Return the (X, Y) coordinate for the center point of the cell that contains the specified text.  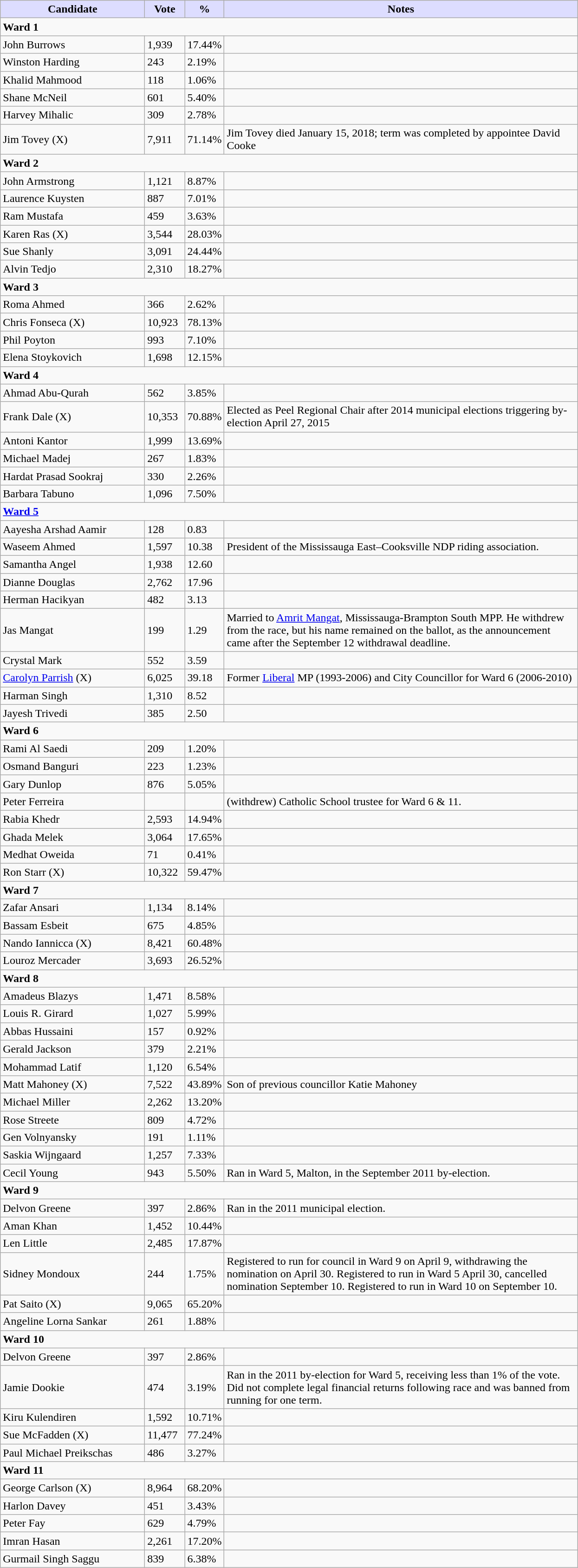
Kiru Kulendiren (72, 1417)
451 (165, 1506)
3.63% (204, 216)
Jas Mangat (72, 630)
Alvin Tedjo (72, 269)
Amadeus Blazys (72, 996)
Antoni Kantor (72, 441)
10,923 (165, 322)
12.15% (204, 358)
17.44% (204, 45)
Carolyn Parrish (X) (72, 678)
Gary Dunlop (72, 784)
385 (165, 713)
1,698 (165, 358)
309 (165, 115)
Roma Ahmed (72, 305)
9,065 (165, 1304)
1,134 (165, 908)
267 (165, 458)
John Burrows (72, 45)
Michael Miller (72, 1102)
5.40% (204, 98)
7.10% (204, 340)
Ahmad Abu-Qurah (72, 393)
39.18 (204, 678)
18.27% (204, 269)
1,121 (165, 181)
474 (165, 1387)
Crystal Mark (72, 660)
2,762 (165, 582)
Son of previous councillor Katie Mahoney (401, 1084)
10.44% (204, 1226)
1,452 (165, 1226)
John Armstrong (72, 181)
629 (165, 1523)
7.01% (204, 198)
Louis R. Girard (72, 1014)
Ran in the 2011 municipal election. (401, 1208)
1,257 (165, 1155)
8.58% (204, 996)
Jim Tovey (X) (72, 139)
17.96 (204, 582)
71 (165, 855)
Abbas Hussaini (72, 1031)
Ward 2 (289, 163)
Mohammad Latif (72, 1067)
5.99% (204, 1014)
876 (165, 784)
Ran in Ward 5, Malton, in the September 2011 by-election. (401, 1173)
Aman Khan (72, 1226)
1,592 (165, 1417)
14.94% (204, 819)
5.05% (204, 784)
482 (165, 600)
1.29 (204, 630)
26.52% (204, 961)
17.20% (204, 1541)
562 (165, 393)
Sidney Mondoux (72, 1274)
2.62% (204, 305)
Chris Fonseca (X) (72, 322)
11,477 (165, 1435)
Rami Al Saedi (72, 748)
Peter Fay (72, 1523)
7.50% (204, 494)
2,485 (165, 1243)
1,999 (165, 441)
Peter Ferreira (72, 801)
0.41% (204, 855)
Vote (165, 9)
Rabia Khedr (72, 819)
2.26% (204, 476)
10,322 (165, 872)
4.72% (204, 1119)
Saskia Wijngaard (72, 1155)
0.83 (204, 529)
8.14% (204, 908)
5.50% (204, 1173)
118 (165, 80)
2.19% (204, 62)
2.21% (204, 1049)
8.87% (204, 181)
6.38% (204, 1559)
Rose Streete (72, 1119)
Winston Harding (72, 62)
% (204, 9)
8,964 (165, 1488)
Paul Michael Preikschas (72, 1453)
Jayesh Trivedi (72, 713)
Laurence Kuysten (72, 198)
1,938 (165, 565)
993 (165, 340)
Former Liberal MP (1993-2006) and City Councillor for Ward 6 (2006-2010) (401, 678)
1.75% (204, 1274)
Frank Dale (X) (72, 417)
Ward 5 (289, 511)
8,421 (165, 943)
379 (165, 1049)
17.65% (204, 837)
(withdrew) Catholic School trustee for Ward 6 & 11. (401, 801)
601 (165, 98)
Ward 11 (289, 1470)
10.38 (204, 547)
7.33% (204, 1155)
Samantha Angel (72, 565)
Ward 8 (289, 978)
Ward 4 (289, 375)
191 (165, 1138)
1.20% (204, 748)
330 (165, 476)
65.20% (204, 1304)
Cecil Young (72, 1173)
3.27% (204, 1453)
1.23% (204, 766)
3,091 (165, 252)
George Carlson (X) (72, 1488)
4.79% (204, 1523)
1,597 (165, 547)
1.06% (204, 80)
Karen Ras (X) (72, 234)
60.48% (204, 943)
1,027 (165, 1014)
Dianne Douglas (72, 582)
Ward 9 (289, 1191)
7,911 (165, 139)
1,310 (165, 696)
68.20% (204, 1488)
Elena Stoykovich (72, 358)
Ron Starr (X) (72, 872)
Ward 6 (289, 731)
244 (165, 1274)
Sue McFadden (X) (72, 1435)
Harvey Mihalic (72, 115)
Notes (401, 9)
2.78% (204, 115)
Phil Poyton (72, 340)
78.13% (204, 322)
3.85% (204, 393)
2,262 (165, 1102)
Osmand Banguri (72, 766)
157 (165, 1031)
1,120 (165, 1067)
Ward 10 (289, 1339)
Waseem Ahmed (72, 547)
3.43% (204, 1506)
243 (165, 62)
1,471 (165, 996)
209 (165, 748)
10,353 (165, 417)
809 (165, 1119)
223 (165, 766)
10.71% (204, 1417)
17.87% (204, 1243)
Candidate (72, 9)
Ghada Melek (72, 837)
13.20% (204, 1102)
Pat Saito (X) (72, 1304)
Jamie Dookie (72, 1387)
Harlon Davey (72, 1506)
71.14% (204, 139)
Herman Hacikyan (72, 600)
28.03% (204, 234)
943 (165, 1173)
2.50 (204, 713)
77.24% (204, 1435)
Angeline Lorna Sankar (72, 1321)
Elected as Peel Regional Chair after 2014 municipal elections triggering by-election April 27, 2015 (401, 417)
887 (165, 198)
Shane McNeil (72, 98)
1,939 (165, 45)
1.11% (204, 1138)
3,064 (165, 837)
8.52 (204, 696)
Jim Tovey died January 15, 2018; term was completed by appointee David Cooke (401, 139)
486 (165, 1453)
3.19% (204, 1387)
Matt Mahoney (X) (72, 1084)
Ward 3 (289, 287)
4.85% (204, 925)
Gen Volnyansky (72, 1138)
43.89% (204, 1084)
7,522 (165, 1084)
839 (165, 1559)
Gurmail Singh Saggu (72, 1559)
1,096 (165, 494)
2,593 (165, 819)
366 (165, 305)
Sue Shanly (72, 252)
459 (165, 216)
Zafar Ansari (72, 908)
Ward 1 (289, 27)
Len Little (72, 1243)
552 (165, 660)
Khalid Mahmood (72, 80)
6.54% (204, 1067)
3.59 (204, 660)
Ram Mustafa (72, 216)
Barbara Tabuno (72, 494)
Ward 7 (289, 890)
President of the Mississauga East–Cooksville NDP riding association. (401, 547)
0.92% (204, 1031)
24.44% (204, 252)
Aayesha Arshad Aamir (72, 529)
Nando Iannicca (X) (72, 943)
Gerald Jackson (72, 1049)
Medhat Oweida (72, 855)
261 (165, 1321)
59.47% (204, 872)
1.88% (204, 1321)
12.60 (204, 565)
Hardat Prasad Sookraj (72, 476)
6,025 (165, 678)
Harman Singh (72, 696)
128 (165, 529)
199 (165, 630)
Michael Madej (72, 458)
3.13 (204, 600)
Imran Hasan (72, 1541)
3,544 (165, 234)
3,693 (165, 961)
675 (165, 925)
Bassam Esbeit (72, 925)
Louroz Mercader (72, 961)
2,261 (165, 1541)
13.69% (204, 441)
2,310 (165, 269)
70.88% (204, 417)
1.83% (204, 458)
